Scan for the cell matching the given text and deliver its (X, Y) coordinate at center. 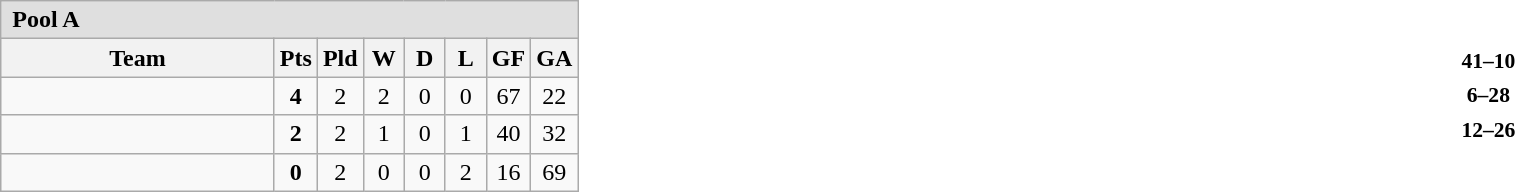
16 (508, 172)
4 (296, 96)
D (424, 58)
Team (138, 58)
40 (508, 134)
GF (508, 58)
Pts (296, 58)
69 (554, 172)
GA (554, 58)
22 (554, 96)
67 (508, 96)
L (466, 58)
Pld (340, 58)
32 (554, 134)
W (384, 58)
Pool A (290, 20)
